Search for the cell housing the specified text and yield its [X, Y] center coordinate. 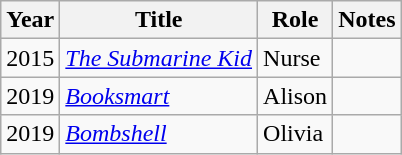
Booksmart [159, 96]
Role [296, 20]
Alison [296, 96]
Notes [367, 20]
2015 [30, 58]
Bombshell [159, 134]
Olivia [296, 134]
Title [159, 20]
Year [30, 20]
The Submarine Kid [159, 58]
Nurse [296, 58]
